Determine the (X, Y) coordinate at the center of the cell enclosing the given text.  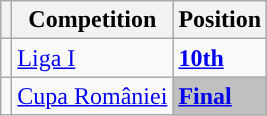
10th (220, 58)
Final (220, 96)
Position (220, 20)
Cupa României (92, 96)
Competition (92, 20)
Liga I (92, 58)
